Provide the (x, y) coordinate of the cell's center where the given text is located.  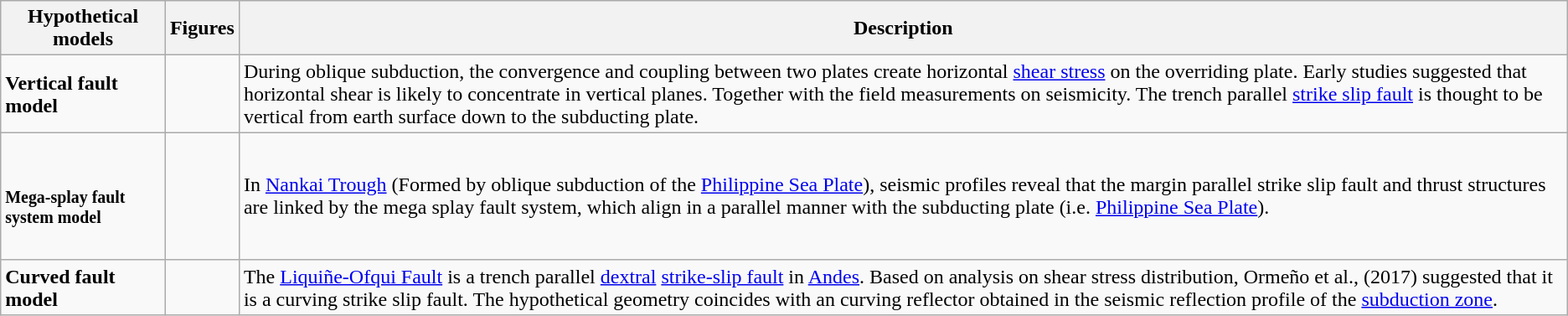
Description (903, 28)
Hypothetical models (84, 28)
Figures (202, 28)
Curved fault model (84, 287)
Mega-splay fault system model (84, 196)
Vertical fault model (84, 94)
